For the text-containing cell, return its midpoint in [x, y] coordinate format. 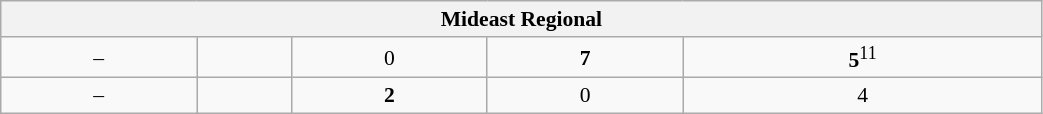
Mideast Regional [522, 19]
7 [585, 58]
2 [389, 96]
511 [862, 58]
4 [862, 96]
